Locate the cell with the specified text and output its [X, Y] center coordinate. 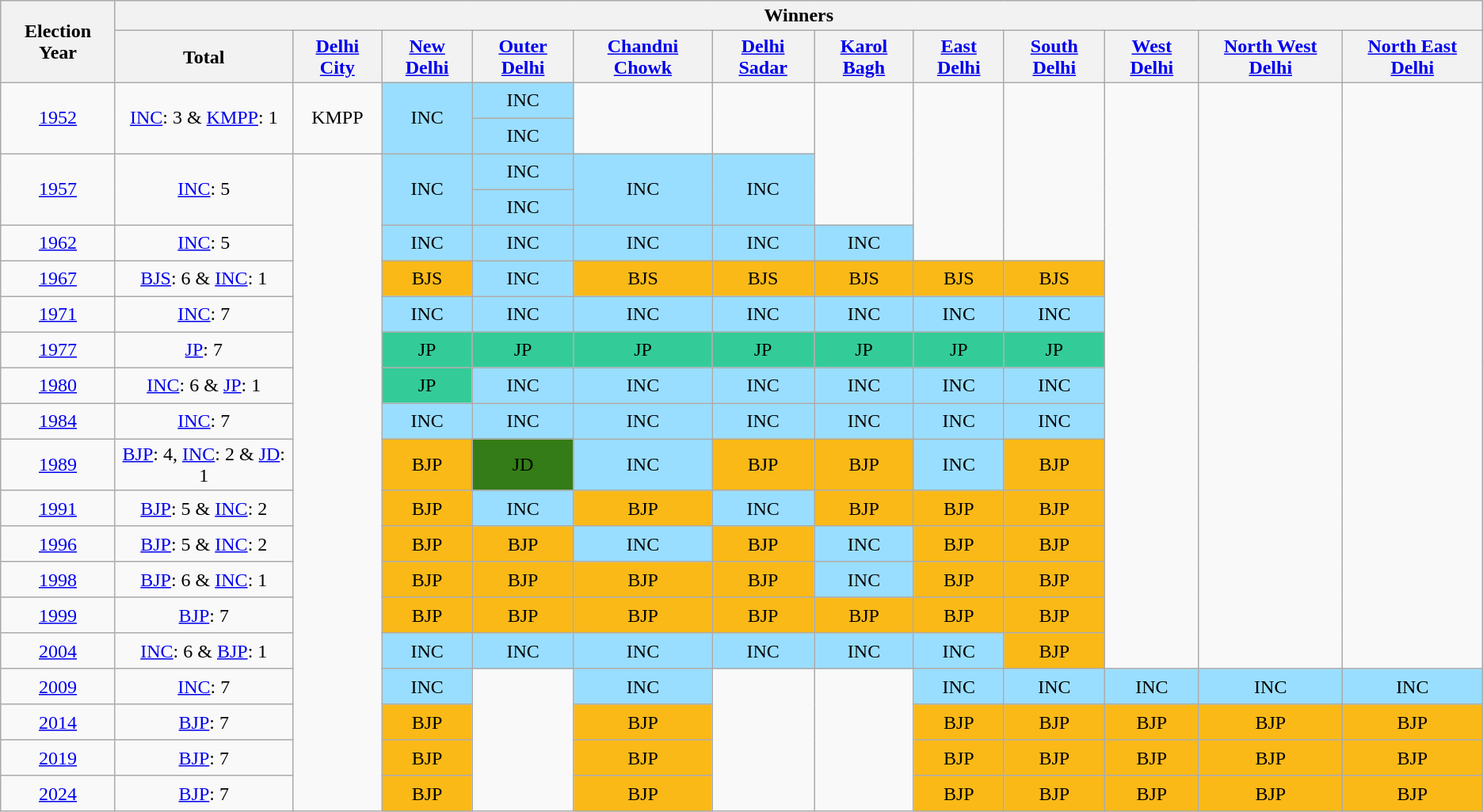
Election Year [58, 41]
KMPP [337, 118]
1977 [58, 350]
1962 [58, 242]
Winners [799, 16]
West Delhi [1152, 57]
1971 [58, 314]
JP: 7 [204, 350]
Chandni Chowk [642, 57]
2024 [58, 794]
North West Delhi [1271, 57]
1996 [58, 543]
1989 [58, 464]
Total [204, 57]
BJS: 6 & INC: 1 [204, 279]
BJP: 6 & INC: 1 [204, 580]
North East Delhi [1412, 57]
1991 [58, 509]
INC: 6 & BJP: 1 [204, 651]
2004 [58, 651]
New Delhi [427, 57]
2014 [58, 722]
2009 [58, 686]
2019 [58, 757]
1999 [58, 615]
BJP: 4, INC: 2 & JD: 1 [204, 464]
Karol Bagh [864, 57]
JD [523, 464]
1984 [58, 421]
1952 [58, 118]
Outer Delhi [523, 57]
East Delhi [959, 57]
1967 [58, 279]
INC: 3 & KMPP: 1 [204, 118]
Delhi City [337, 57]
1957 [58, 189]
1998 [58, 580]
INC: 6 & JP: 1 [204, 385]
Delhi Sadar [764, 57]
1980 [58, 385]
South Delhi [1054, 57]
